Return [X, Y] of the center of cell containing provided text 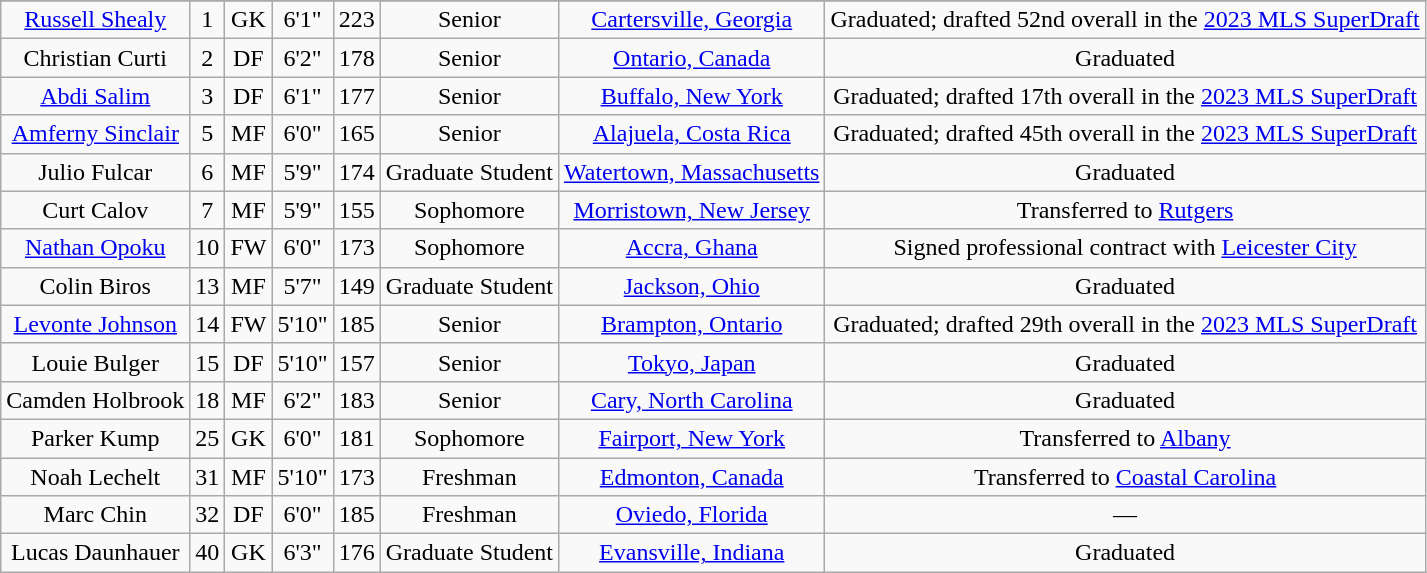
Oviedo, Florida [692, 515]
Parker Kump [96, 438]
174 [356, 172]
Buffalo, New York [692, 96]
165 [356, 134]
6'3" [302, 553]
149 [356, 286]
5'7" [302, 286]
Accra, Ghana [692, 248]
Brampton, Ontario [692, 324]
3 [208, 96]
Levonte Johnson [96, 324]
157 [356, 362]
10 [208, 248]
Nathan Opoku [96, 248]
Watertown, Massachusetts [692, 172]
31 [208, 477]
Louie Bulger [96, 362]
Noah Lechelt [96, 477]
Lucas Daunhauer [96, 553]
— [1125, 515]
1 [208, 20]
Transferred to Rutgers [1125, 210]
Graduated; drafted 45th overall in the 2023 MLS SuperDraft [1125, 134]
181 [356, 438]
Cartersville, Georgia [692, 20]
Abdi Salim [96, 96]
32 [208, 515]
Curt Calov [96, 210]
Ontario, Canada [692, 58]
5 [208, 134]
Camden Holbrook [96, 400]
6 [208, 172]
177 [356, 96]
Colin Biros [96, 286]
Christian Curti [96, 58]
40 [208, 553]
Graduated; drafted 52nd overall in the 2023 MLS SuperDraft [1125, 20]
183 [356, 400]
25 [208, 438]
Fairport, New York [692, 438]
Edmonton, Canada [692, 477]
Evansville, Indiana [692, 553]
Tokyo, Japan [692, 362]
Alajuela, Costa Rica [692, 134]
15 [208, 362]
Russell Shealy [96, 20]
155 [356, 210]
Marc Chin [96, 515]
Amferny Sinclair [96, 134]
178 [356, 58]
2 [208, 58]
7 [208, 210]
18 [208, 400]
Julio Fulcar [96, 172]
223 [356, 20]
Graduated; drafted 17th overall in the 2023 MLS SuperDraft [1125, 96]
Graduated; drafted 29th overall in the 2023 MLS SuperDraft [1125, 324]
13 [208, 286]
Cary, North Carolina [692, 400]
Signed professional contract with Leicester City [1125, 248]
14 [208, 324]
176 [356, 553]
Jackson, Ohio [692, 286]
Transferred to Albany [1125, 438]
Transferred to Coastal Carolina [1125, 477]
Morristown, New Jersey [692, 210]
